From the cell containing the given text, extract its center point as [x, y] coordinate. 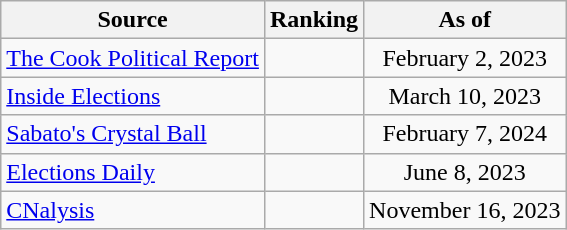
February 2, 2023 [465, 58]
February 7, 2024 [465, 134]
Inside Elections [133, 96]
As of [465, 20]
CNalysis [133, 210]
March 10, 2023 [465, 96]
Ranking [314, 20]
Sabato's Crystal Ball [133, 134]
The Cook Political Report [133, 58]
November 16, 2023 [465, 210]
Source [133, 20]
June 8, 2023 [465, 172]
Elections Daily [133, 172]
